Capture the cell that displays the provided text and extract its [x, y] central coordinate. 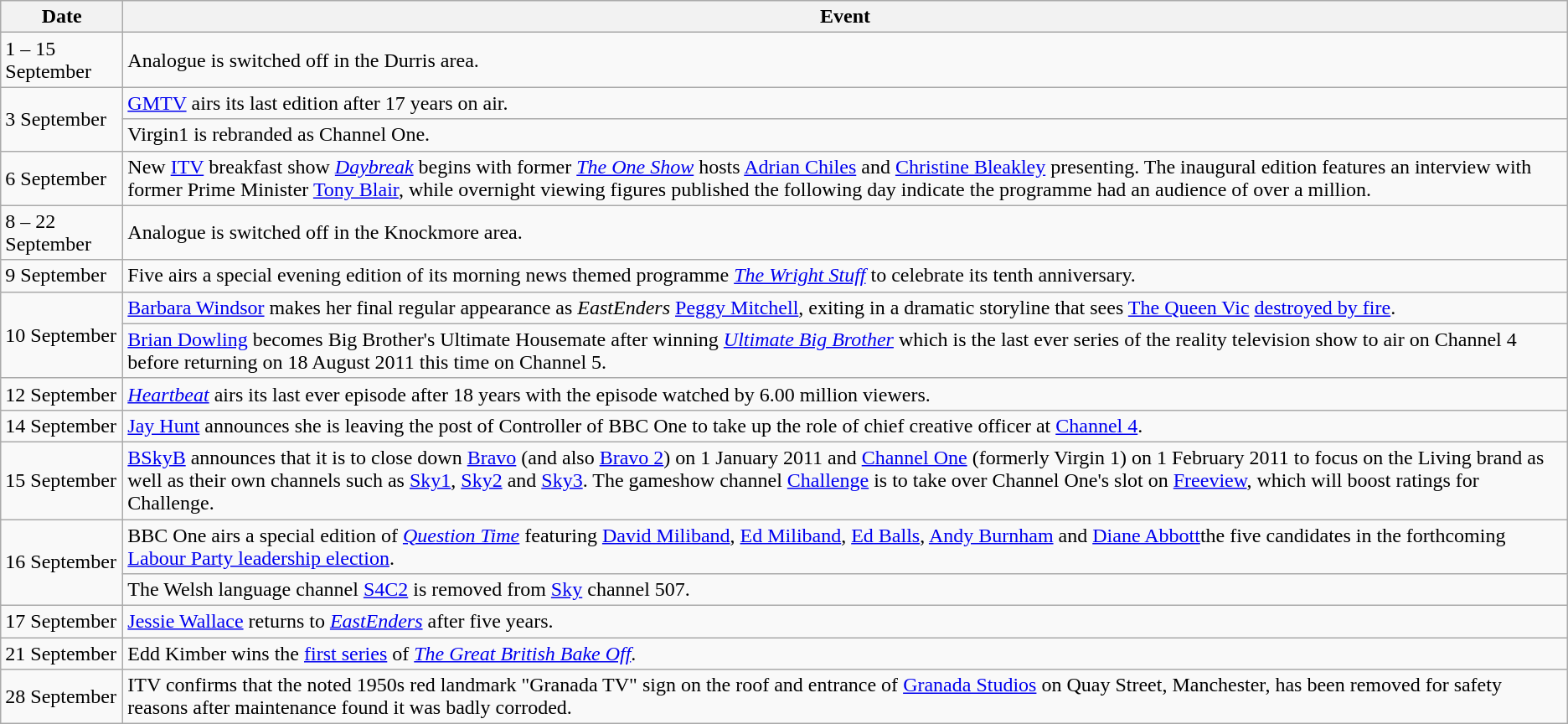
Jessie Wallace returns to EastEnders after five years. [845, 622]
Event [845, 17]
Jay Hunt announces she is leaving the post of Controller of BBC One to take up the role of chief creative officer at Channel 4. [845, 426]
15 September [62, 480]
8 – 22 September [62, 233]
1 – 15 September [62, 60]
Five airs a special evening edition of its morning news themed programme The Wright Stuff to celebrate its tenth anniversary. [845, 276]
28 September [62, 697]
16 September [62, 563]
Edd Kimber wins the first series of The Great British Bake Off. [845, 654]
Virgin1 is rebranded as Channel One. [845, 135]
21 September [62, 654]
12 September [62, 394]
10 September [62, 335]
Date [62, 17]
Analogue is switched off in the Knockmore area. [845, 233]
6 September [62, 178]
3 September [62, 119]
Heartbeat airs its last ever episode after 18 years with the episode watched by 6.00 million viewers. [845, 394]
Analogue is switched off in the Durris area. [845, 60]
14 September [62, 426]
GMTV airs its last edition after 17 years on air. [845, 103]
The Welsh language channel S4C2 is removed from Sky channel 507. [845, 590]
9 September [62, 276]
17 September [62, 622]
